Detect which cell encompasses the target text, then output its (X, Y) center coordinate. 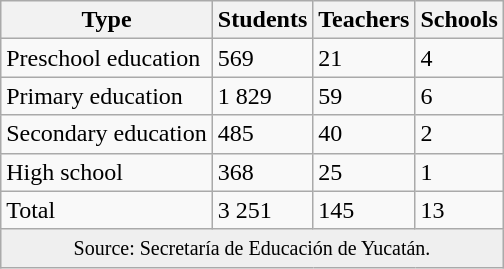
1 (459, 172)
Students (262, 20)
25 (364, 172)
59 (364, 96)
4 (459, 58)
6 (459, 96)
Total (107, 210)
Primary education (107, 96)
High school (107, 172)
Schools (459, 20)
Type (107, 20)
13 (459, 210)
2 (459, 134)
145 (364, 210)
3 251 (262, 210)
21 (364, 58)
569 (262, 58)
Source: Secretaría de Educación de Yucatán. (252, 248)
Teachers (364, 20)
485 (262, 134)
40 (364, 134)
1 829 (262, 96)
368 (262, 172)
Preschool education (107, 58)
Secondary education (107, 134)
